For the text-containing cell, return its midpoint in [x, y] coordinate format. 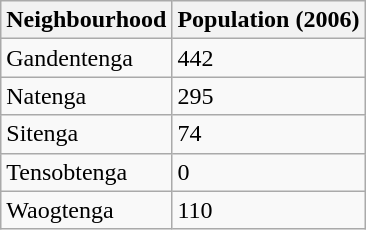
Neighbourhood [86, 20]
Natenga [86, 96]
Gandentenga [86, 58]
295 [268, 96]
110 [268, 210]
Sitenga [86, 134]
Population (2006) [268, 20]
74 [268, 134]
0 [268, 172]
442 [268, 58]
Tensobtenga [86, 172]
Waogtenga [86, 210]
